Determine the (x, y) coordinate at the center of the cell enclosing the given text.  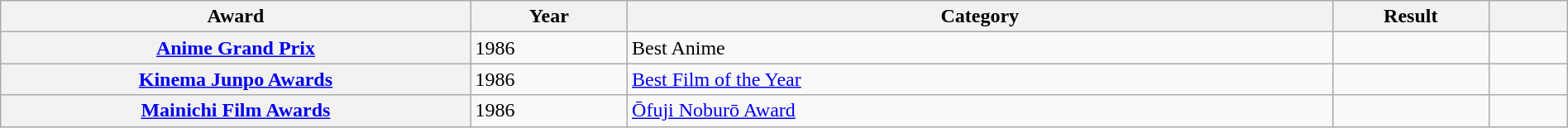
Ōfuji Noburō Award (981, 111)
Best Anime (981, 48)
Category (981, 17)
Result (1411, 17)
Year (549, 17)
Mainichi Film Awards (236, 111)
Anime Grand Prix (236, 48)
Best Film of the Year (981, 79)
Award (236, 17)
Kinema Junpo Awards (236, 79)
